For the text-containing cell, return its midpoint in (x, y) coordinate format. 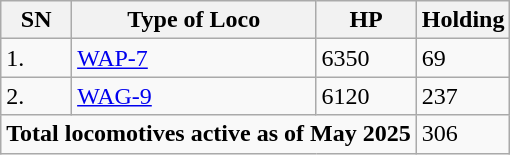
306 (463, 134)
HP (366, 20)
WAG-9 (194, 96)
Total locomotives active as of May 2025 (208, 134)
6120 (366, 96)
6350 (366, 58)
SN (36, 20)
Type of Loco (194, 20)
237 (463, 96)
WAP-7 (194, 58)
1. (36, 58)
69 (463, 58)
Holding (463, 20)
2. (36, 96)
